Locate the cell with the specified text and output its [x, y] center coordinate. 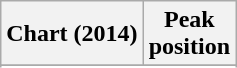
Peakposition [189, 34]
Chart (2014) [72, 34]
